Determine the [x, y] coordinate at the center of the cell enclosing the given text.  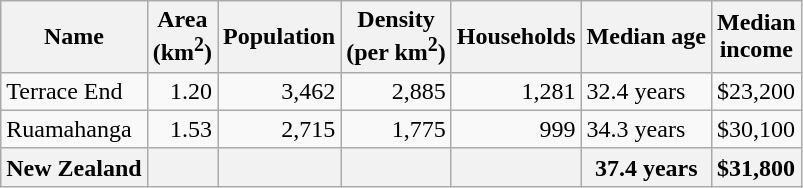
1.53 [182, 129]
2,885 [396, 91]
34.3 years [646, 129]
1.20 [182, 91]
$31,800 [756, 167]
Ruamahanga [74, 129]
3,462 [280, 91]
Median age [646, 37]
Area(km2) [182, 37]
Medianincome [756, 37]
32.4 years [646, 91]
Density(per km2) [396, 37]
Terrace End [74, 91]
$23,200 [756, 91]
New Zealand [74, 167]
$30,100 [756, 129]
1,281 [516, 91]
Households [516, 37]
Name [74, 37]
Population [280, 37]
37.4 years [646, 167]
2,715 [280, 129]
1,775 [396, 129]
999 [516, 129]
